Provide the (X, Y) coordinate of the cell's center where the given text is located.  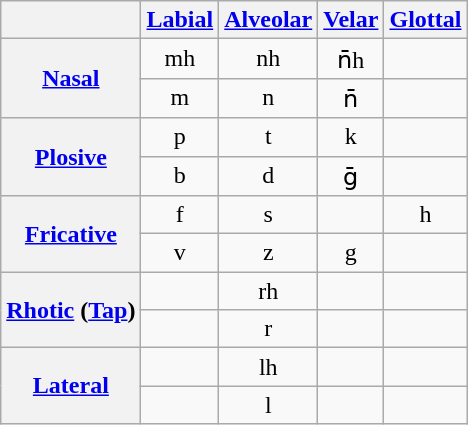
Labial (180, 20)
k (351, 137)
ḡ (351, 176)
g (351, 253)
p (180, 137)
Velar (351, 20)
z (268, 253)
Lateral (71, 386)
rh (268, 291)
Plosive (71, 157)
n̄ (351, 98)
mh (180, 59)
nh (268, 59)
f (180, 215)
Alveolar (268, 20)
d (268, 176)
n (268, 98)
n̄h (351, 59)
Glottal (426, 20)
r (268, 329)
h (426, 215)
b (180, 176)
s (268, 215)
Fricative (71, 234)
t (268, 137)
m (180, 98)
Nasal (71, 78)
Rhotic (Tap) (71, 310)
v (180, 253)
lh (268, 367)
l (268, 405)
